Provide the (x, y) coordinate of the cell's center where the given text is located.  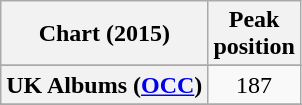
Peakposition (254, 34)
UK Albums (OCC) (104, 85)
Chart (2015) (104, 34)
187 (254, 85)
